Extract the (X, Y) coordinate from the center of the cell holding the provided text.  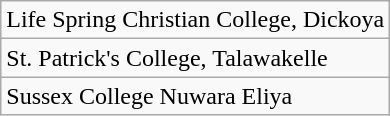
St. Patrick's College, Talawakelle (196, 58)
Life Spring Christian College, Dickoya (196, 20)
Sussex College Nuwara Eliya (196, 96)
